Find where the given text appears and provide that cell's center as (x, y) coordinate. 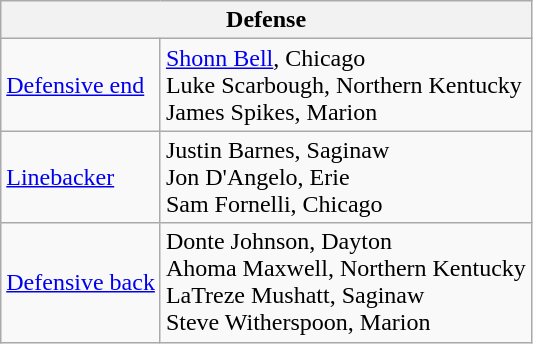
Donte Johnson, DaytonAhoma Maxwell, Northern KentuckyLaTreze Mushatt, SaginawSteve Witherspoon, Marion (346, 282)
Linebacker (81, 177)
Shonn Bell, ChicagoLuke Scarbough, Northern KentuckyJames Spikes, Marion (346, 85)
Defensive back (81, 282)
Defensive end (81, 85)
Justin Barnes, SaginawJon D'Angelo, ErieSam Fornelli, Chicago (346, 177)
Defense (266, 20)
